Capture the cell that displays the provided text and extract its [X, Y] central coordinate. 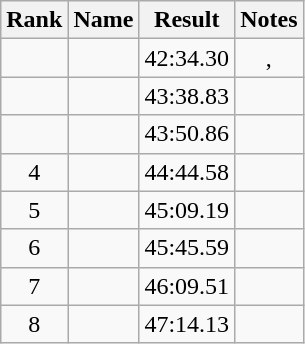
Rank [34, 20]
45:45.59 [187, 248]
46:09.51 [187, 286]
5 [34, 210]
Notes [269, 20]
4 [34, 172]
43:50.86 [187, 134]
Result [187, 20]
42:34.30 [187, 58]
Name [104, 20]
44:44.58 [187, 172]
47:14.13 [187, 324]
8 [34, 324]
6 [34, 248]
45:09.19 [187, 210]
, [269, 58]
43:38.83 [187, 96]
7 [34, 286]
